Capture the cell that displays the provided text and extract its [x, y] central coordinate. 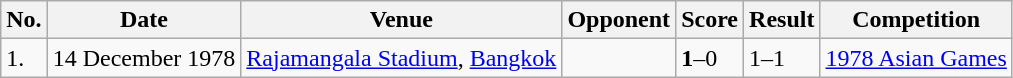
Score [710, 20]
Result [782, 20]
No. [24, 20]
1–0 [710, 58]
Venue [402, 20]
14 December 1978 [144, 58]
1–1 [782, 58]
Competition [916, 20]
1978 Asian Games [916, 58]
Date [144, 20]
1. [24, 58]
Opponent [619, 20]
Rajamangala Stadium, Bangkok [402, 58]
